Provide the [x, y] coordinate of the cell's center where the given text is located.  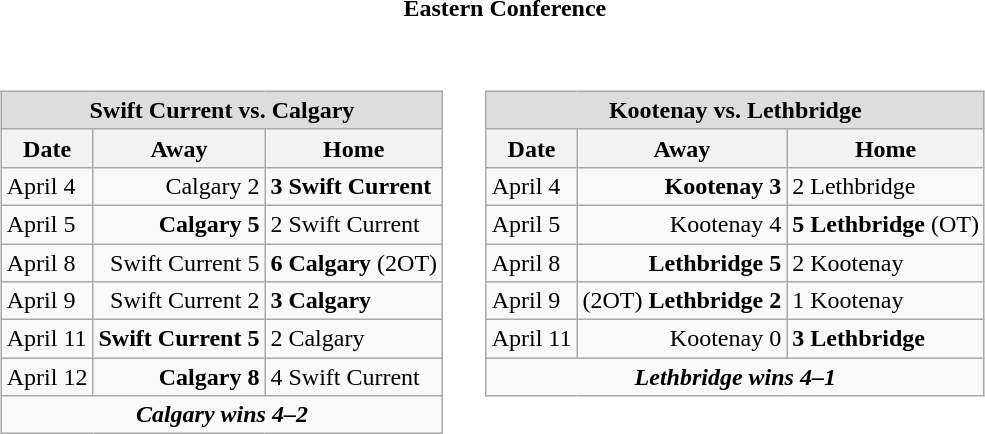
4 Swift Current [354, 377]
Calgary 8 [179, 377]
Calgary 5 [179, 224]
2 Kootenay [886, 263]
Calgary 2 [179, 186]
Kootenay 4 [682, 224]
Kootenay 3 [682, 186]
3 Calgary [354, 301]
3 Swift Current [354, 186]
Kootenay vs. Lethbridge [735, 110]
2 Swift Current [354, 224]
2 Lethbridge [886, 186]
1 Kootenay [886, 301]
Swift Current vs. Calgary [222, 110]
5 Lethbridge (OT) [886, 224]
(2OT) Lethbridge 2 [682, 301]
Kootenay 0 [682, 339]
Swift Current 2 [179, 301]
April 12 [47, 377]
Lethbridge 5 [682, 263]
Lethbridge wins 4–1 [735, 377]
2 Calgary [354, 339]
3 Lethbridge [886, 339]
6 Calgary (2OT) [354, 263]
Calgary wins 4–2 [222, 415]
